Find where the given text appears and provide that cell's center as (x, y) coordinate. 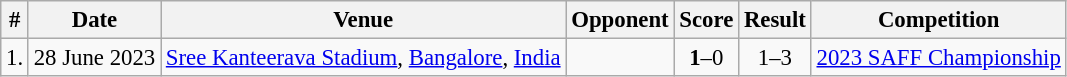
Venue (364, 20)
Date (94, 20)
1–3 (776, 58)
1–0 (706, 58)
1. (15, 58)
Competition (938, 20)
Score (706, 20)
28 June 2023 (94, 58)
Sree Kanteerava Stadium, Bangalore, India (364, 58)
Result (776, 20)
2023 SAFF Championship (938, 58)
Opponent (620, 20)
# (15, 20)
